Extract the [X, Y] coordinate from the center of the cell holding the provided text.  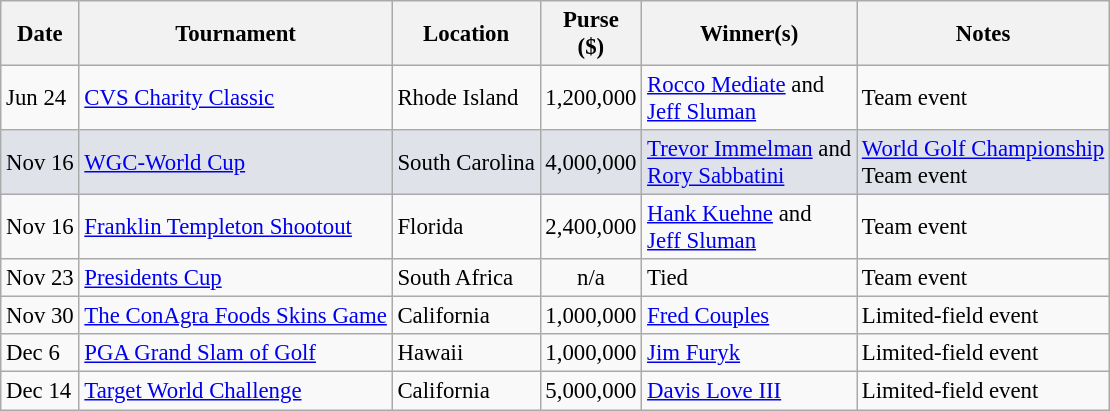
Fred Couples [750, 316]
Davis Love III [750, 391]
Jun 24 [40, 98]
Jim Furyk [750, 353]
Target World Challenge [236, 391]
4,000,000 [591, 162]
n/a [591, 278]
World Golf ChampionshipTeam event [984, 162]
WGC-World Cup [236, 162]
Tied [750, 278]
Notes [984, 34]
South Carolina [466, 162]
Rocco Mediate and Jeff Sluman [750, 98]
Franklin Templeton Shootout [236, 228]
Tournament [236, 34]
Trevor Immelman and Rory Sabbatini [750, 162]
PGA Grand Slam of Golf [236, 353]
2,400,000 [591, 228]
Dec 6 [40, 353]
5,000,000 [591, 391]
Florida [466, 228]
South Africa [466, 278]
Hawaii [466, 353]
Winner(s) [750, 34]
Dec 14 [40, 391]
Presidents Cup [236, 278]
Rhode Island [466, 98]
Hank Kuehne and Jeff Sluman [750, 228]
Date [40, 34]
Purse($) [591, 34]
Nov 30 [40, 316]
Nov 23 [40, 278]
CVS Charity Classic [236, 98]
Location [466, 34]
The ConAgra Foods Skins Game [236, 316]
1,200,000 [591, 98]
